Return (X, Y) of the center of cell containing provided text 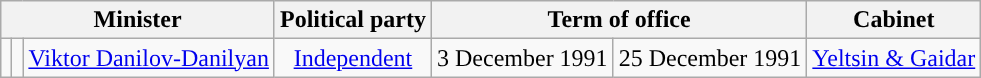
25 December 1991 (710, 58)
Political party (352, 20)
Viktor Danilov-Danilyan (149, 58)
Minister (138, 20)
3 December 1991 (522, 58)
Cabinet (894, 20)
Independent (352, 58)
Yeltsin & Gaidar (894, 58)
Term of office (618, 20)
